Determine the (X, Y) coordinate at the center of the cell enclosing the given text.  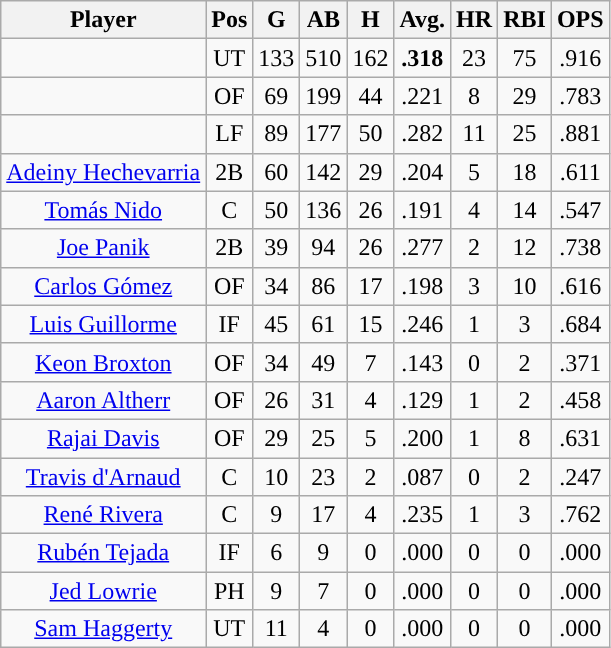
49 (324, 362)
Tomás Nido (104, 210)
PH (230, 591)
39 (276, 248)
75 (525, 58)
162 (370, 58)
.371 (580, 362)
HR (474, 20)
Pos (230, 20)
RBI (525, 20)
60 (276, 172)
Jed Lowrie (104, 591)
AB (324, 20)
31 (324, 400)
.204 (422, 172)
.631 (580, 438)
.277 (422, 248)
.616 (580, 286)
.458 (580, 400)
177 (324, 134)
12 (525, 248)
.221 (422, 96)
.684 (580, 324)
Aaron Altherr (104, 400)
199 (324, 96)
.200 (422, 438)
.129 (422, 400)
.547 (580, 210)
89 (276, 134)
Player (104, 20)
6 (276, 553)
.881 (580, 134)
Adeiny Hechevarria (104, 172)
.611 (580, 172)
Rajai Davis (104, 438)
.143 (422, 362)
18 (525, 172)
Luis Guillorme (104, 324)
Rubén Tejada (104, 553)
G (276, 20)
Avg. (422, 20)
14 (525, 210)
Joe Panik (104, 248)
.783 (580, 96)
René Rivera (104, 515)
Keon Broxton (104, 362)
Travis d'Arnaud (104, 477)
.282 (422, 134)
Carlos Gómez (104, 286)
142 (324, 172)
.235 (422, 515)
.247 (580, 477)
LF (230, 134)
136 (324, 210)
69 (276, 96)
OPS (580, 20)
94 (324, 248)
.738 (580, 248)
.762 (580, 515)
45 (276, 324)
.246 (422, 324)
133 (276, 58)
44 (370, 96)
Sam Haggerty (104, 629)
.087 (422, 477)
510 (324, 58)
61 (324, 324)
.318 (422, 58)
H (370, 20)
.191 (422, 210)
.916 (580, 58)
86 (324, 286)
.198 (422, 286)
15 (370, 324)
